For the text-containing cell, return its midpoint in [X, Y] coordinate format. 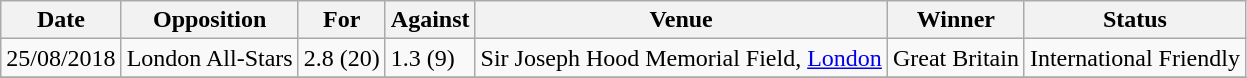
25/08/2018 [61, 58]
Venue [681, 20]
2.8 (20) [342, 58]
Status [1134, 20]
1.3 (9) [430, 58]
Opposition [210, 20]
International Friendly [1134, 58]
Sir Joseph Hood Memorial Field, London [681, 58]
Winner [956, 20]
For [342, 20]
Against [430, 20]
Date [61, 20]
Great Britain [956, 58]
London All-Stars [210, 58]
